Scan for the cell matching the given text and deliver its (x, y) coordinate at center. 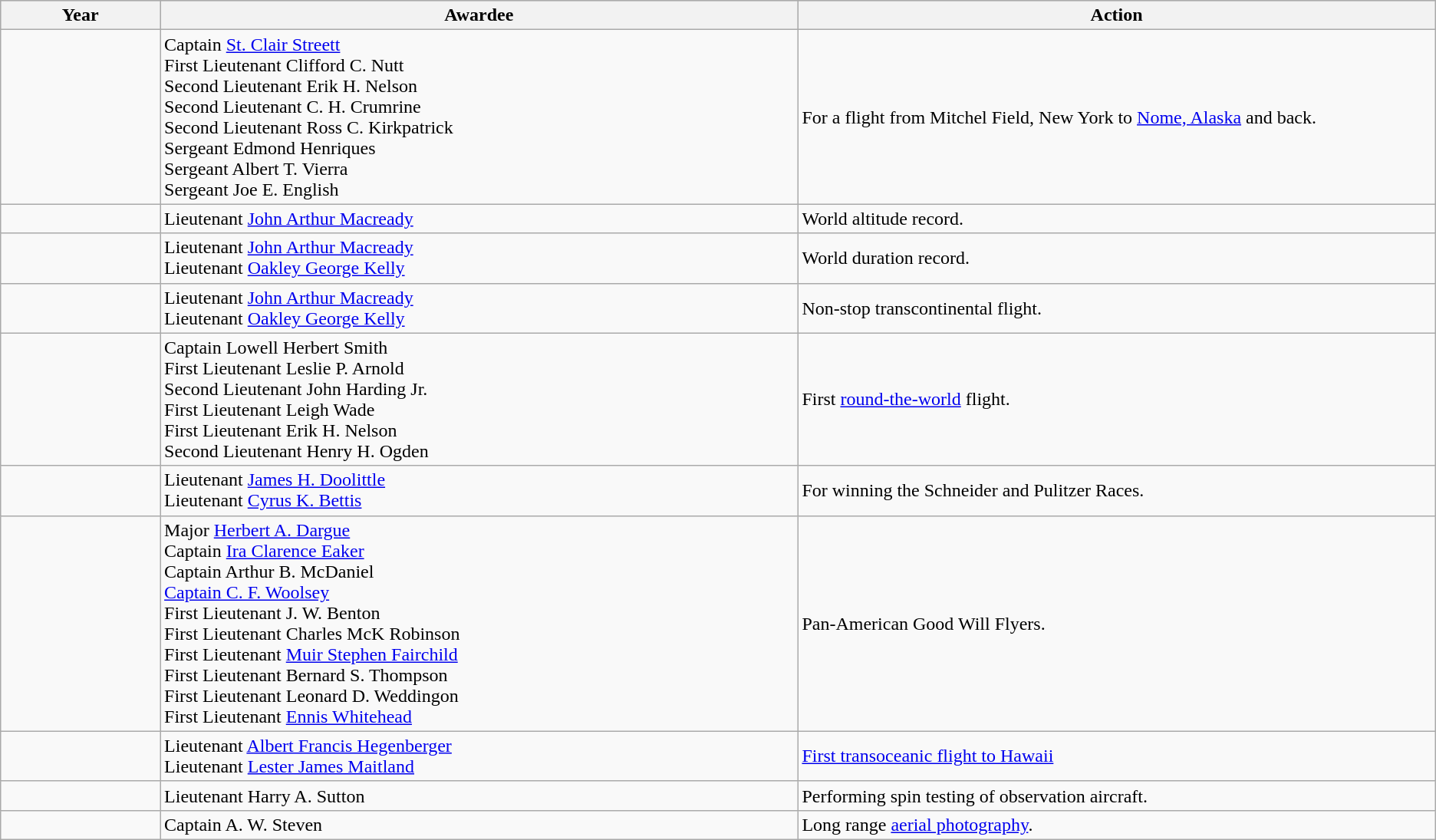
World duration record. (1117, 258)
Pan-American Good Will Flyers. (1117, 623)
Lieutenant Harry A. Sutton (479, 796)
Captain A. W. Steven (479, 825)
Lieutenant Albert Francis HegenbergerLieutenant Lester James Maitland (479, 756)
First round-the-world flight. (1117, 399)
Year (81, 15)
World altitude record. (1117, 219)
Performing spin testing of observation aircraft. (1117, 796)
First transoceanic flight to Hawaii (1117, 756)
Lieutenant James H. DoolittleLieutenant Cyrus K. Bettis (479, 491)
For a flight from Mitchel Field, New York to Nome, Alaska and back. (1117, 117)
Awardee (479, 15)
Lieutenant John Arthur Macready (479, 219)
Non-stop transcontinental flight. (1117, 308)
For winning the Schneider and Pulitzer Races. (1117, 491)
Action (1117, 15)
Long range aerial photography. (1117, 825)
